Search for the cell housing the specified text and yield its (x, y) center coordinate. 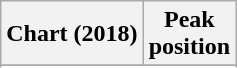
Peakposition (189, 34)
Chart (2018) (72, 34)
